Find where the given text appears and provide that cell's center as (X, Y) coordinate. 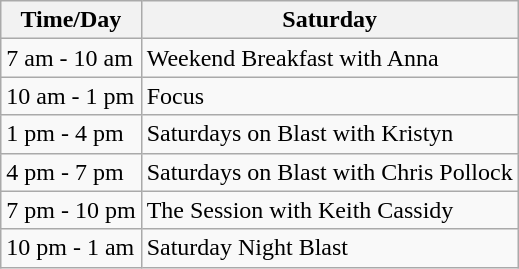
7 am - 10 am (71, 58)
Saturdays on Blast with Kristyn (330, 134)
4 pm - 7 pm (71, 172)
The Session with Keith Cassidy (330, 210)
Weekend Breakfast with Anna (330, 58)
Focus (330, 96)
1 pm - 4 pm (71, 134)
Saturday (330, 20)
10 pm - 1 am (71, 248)
Saturdays on Blast with Chris Pollock (330, 172)
7 pm - 10 pm (71, 210)
10 am - 1 pm (71, 96)
Saturday Night Blast (330, 248)
Time/Day (71, 20)
